Scan for the cell matching the given text and deliver its (X, Y) coordinate at center. 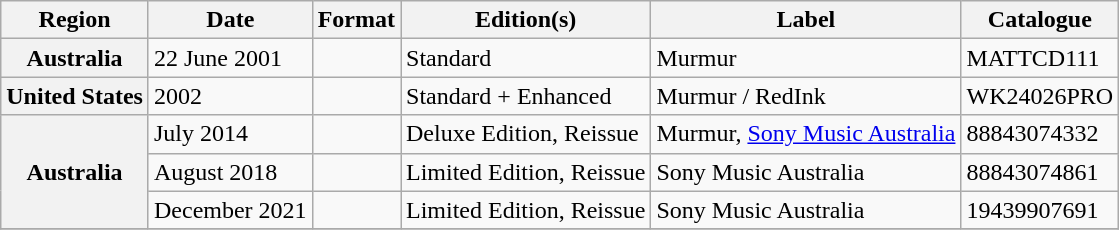
Label (806, 20)
2002 (230, 96)
MATTCD111 (1040, 58)
Date (230, 20)
August 2018 (230, 172)
Murmur / RedInk (806, 96)
22 June 2001 (230, 58)
Murmur, Sony Music Australia (806, 134)
Standard + Enhanced (525, 96)
Edition(s) (525, 20)
19439907691 (1040, 210)
WK24026PRO (1040, 96)
December 2021 (230, 210)
Catalogue (1040, 20)
88843074332 (1040, 134)
United States (75, 96)
July 2014 (230, 134)
Region (75, 20)
Format (356, 20)
Murmur (806, 58)
Deluxe Edition, Reissue (525, 134)
Standard (525, 58)
88843074861 (1040, 172)
